Identify which cell holds the provided text, then report its [X, Y] central coordinate. 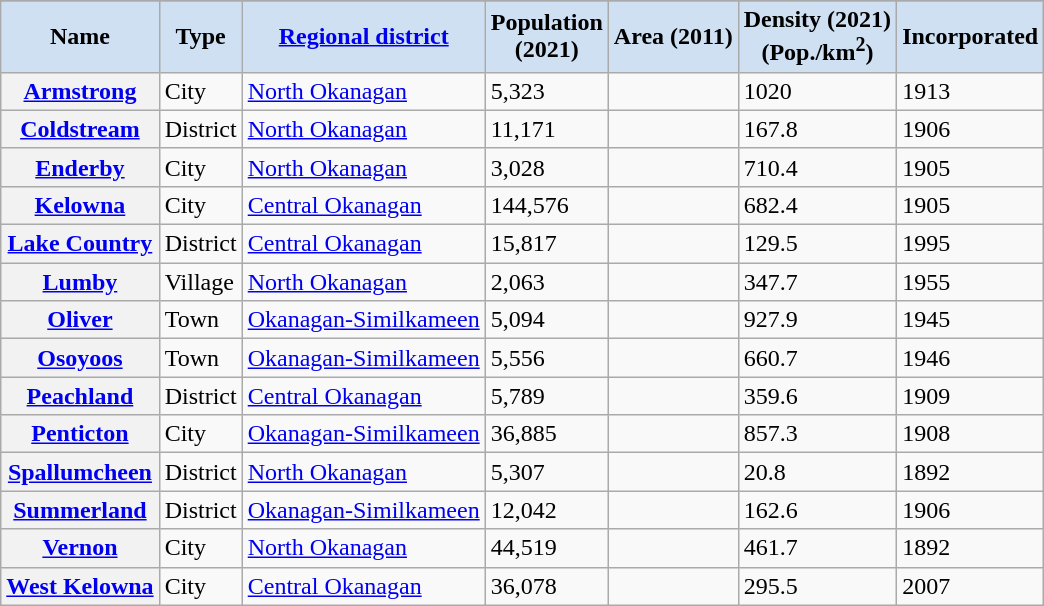
5,556 [546, 358]
682.4 [817, 205]
Coldstream [80, 129]
1946 [970, 358]
Armstrong [80, 91]
129.5 [817, 244]
Village [200, 282]
5,094 [546, 320]
Population(2021) [546, 37]
2007 [970, 586]
347.7 [817, 282]
359.6 [817, 396]
1913 [970, 91]
1955 [970, 282]
Oliver [80, 320]
Area (2011) [673, 37]
Vernon [80, 548]
Spallumcheen [80, 472]
660.7 [817, 358]
11,171 [546, 129]
1908 [970, 434]
Summerland [80, 510]
162.6 [817, 510]
167.8 [817, 129]
5,307 [546, 472]
15,817 [546, 244]
20.8 [817, 472]
295.5 [817, 586]
2,063 [546, 282]
Type [200, 37]
Incorporated [970, 37]
461.7 [817, 548]
44,519 [546, 548]
Regional district [364, 37]
1945 [970, 320]
1020 [817, 91]
710.4 [817, 167]
3,028 [546, 167]
1995 [970, 244]
5,323 [546, 91]
144,576 [546, 205]
36,078 [546, 586]
927.9 [817, 320]
Penticton [80, 434]
857.3 [817, 434]
Lake Country [80, 244]
5,789 [546, 396]
1909 [970, 396]
Name [80, 37]
36,885 [546, 434]
Kelowna [80, 205]
Density (2021)(Pop./km2) [817, 37]
Lumby [80, 282]
Osoyoos [80, 358]
Peachland [80, 396]
Enderby [80, 167]
12,042 [546, 510]
West Kelowna [80, 586]
